Provide the (x, y) coordinate of the cell's center where the given text is located.  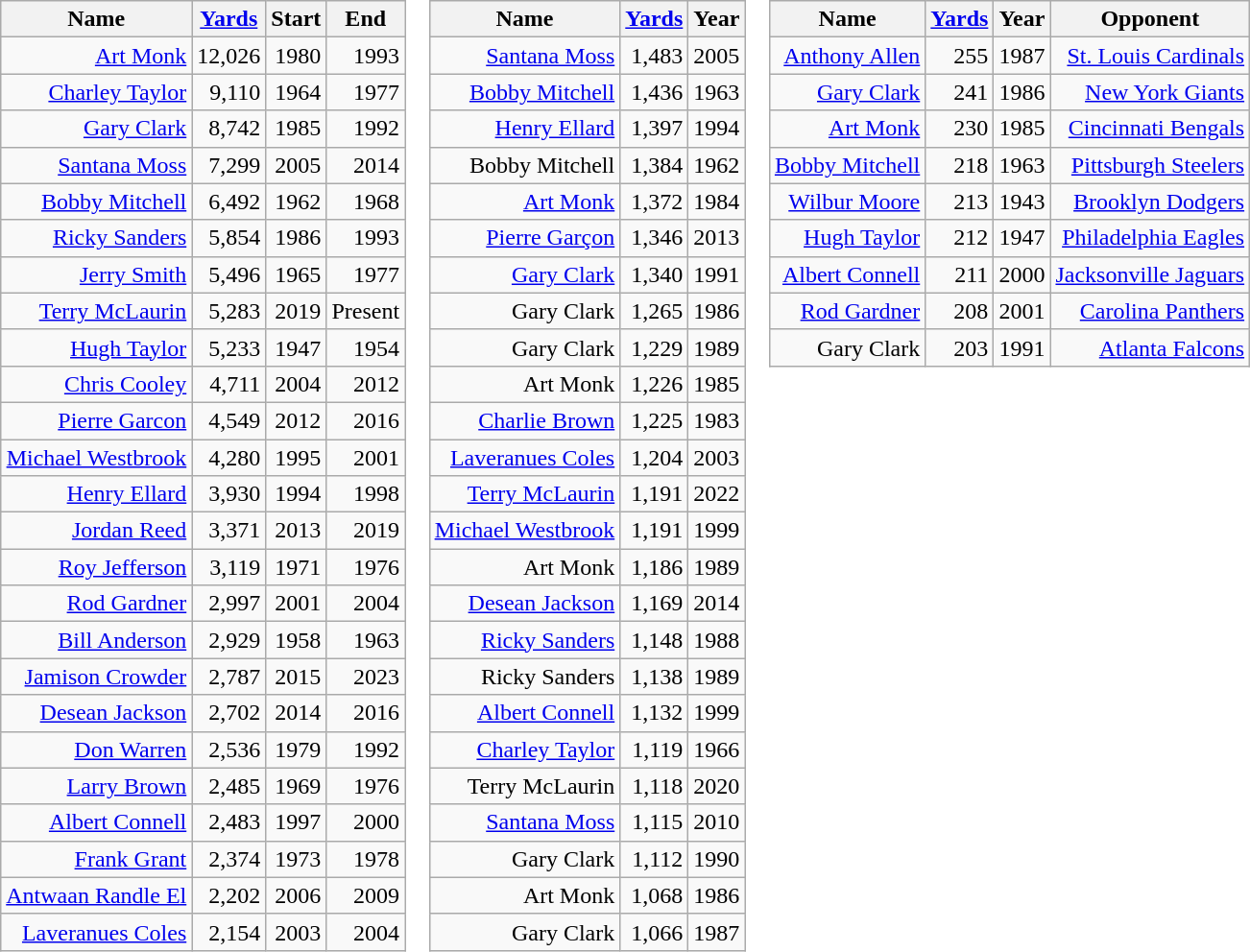
3,371 (228, 531)
1954 (366, 347)
5,283 (228, 311)
Brooklyn Dodgers (1150, 202)
2,483 (228, 822)
1,397 (655, 129)
1984 (716, 202)
7,299 (228, 165)
Opponent (1150, 19)
1969 (296, 786)
Pierre Garcon (96, 420)
1,112 (655, 859)
Bill Anderson (96, 640)
1,340 (655, 274)
2006 (296, 895)
Jordan Reed (96, 531)
1,204 (655, 458)
241 (960, 92)
Antwaan Randle El (96, 895)
208 (960, 311)
1,226 (655, 384)
4,549 (228, 420)
1,229 (655, 347)
Chris Cooley (96, 384)
1964 (296, 92)
2,929 (228, 640)
1,225 (655, 420)
Roy Jefferson (96, 567)
Cincinnati Bengals (1150, 129)
3,119 (228, 567)
1973 (296, 859)
1,068 (655, 895)
1990 (716, 859)
2,154 (228, 932)
Jamison Crowder (96, 677)
4,711 (228, 384)
1943 (1022, 202)
2,374 (228, 859)
1,148 (655, 640)
5,854 (228, 238)
203 (960, 347)
Pierre Garçon (524, 238)
1,118 (655, 786)
1971 (296, 567)
255 (960, 56)
1979 (296, 750)
9,110 (228, 92)
2015 (296, 677)
2010 (716, 822)
Atlanta Falcons (1150, 347)
Start (296, 19)
218 (960, 165)
5,496 (228, 274)
Present (366, 311)
6,492 (228, 202)
New York Giants (1150, 92)
212 (960, 238)
2,202 (228, 895)
Philadelphia Eagles (1150, 238)
Don Warren (96, 750)
2,536 (228, 750)
1965 (296, 274)
1978 (366, 859)
1,115 (655, 822)
1,372 (655, 202)
3,930 (228, 494)
1,346 (655, 238)
1,066 (655, 932)
1,138 (655, 677)
1968 (366, 202)
1995 (296, 458)
1,384 (655, 165)
Jacksonville Jaguars (1150, 274)
Wilbur Moore (847, 202)
2009 (366, 895)
2,787 (228, 677)
Anthony Allen (847, 56)
Charlie Brown (524, 420)
5,233 (228, 347)
1966 (716, 750)
213 (960, 202)
230 (960, 129)
1,265 (655, 311)
1,132 (655, 713)
Carolina Panthers (1150, 311)
St. Louis Cardinals (1150, 56)
1997 (296, 822)
2,702 (228, 713)
211 (960, 274)
8,742 (228, 129)
1958 (296, 640)
4,280 (228, 458)
1988 (716, 640)
Jerry Smith (96, 274)
2023 (366, 677)
12,026 (228, 56)
2020 (716, 786)
Larry Brown (96, 786)
2,997 (228, 604)
1,186 (655, 567)
2022 (716, 494)
1,119 (655, 750)
Pittsburgh Steelers (1150, 165)
1,436 (655, 92)
1,169 (655, 604)
1983 (716, 420)
2,485 (228, 786)
End (366, 19)
1980 (296, 56)
1,483 (655, 56)
Frank Grant (96, 859)
1998 (366, 494)
